Identify which cell holds the provided text, then report its [x, y] central coordinate. 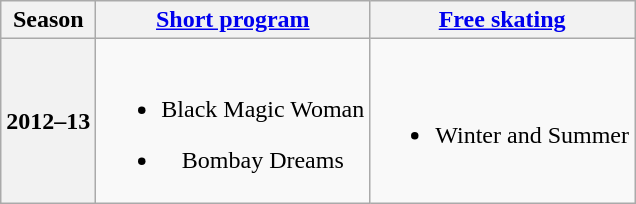
Winter and Summer [502, 121]
Season [48, 20]
Free skating [502, 20]
Short program [233, 20]
Black Magic Woman Bombay Dreams [233, 121]
2012–13 [48, 121]
